From the cell containing the given text, extract its center point as (X, Y) coordinate. 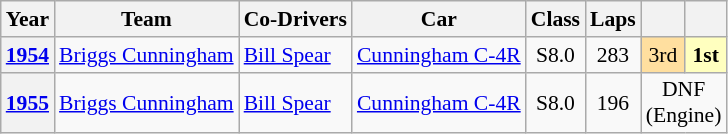
283 (613, 55)
Car (439, 19)
Class (556, 19)
Laps (613, 19)
1954 (28, 55)
DNF(Engine) (684, 102)
196 (613, 102)
Co-Drivers (296, 19)
1st (706, 55)
3rd (663, 55)
Year (28, 19)
Team (146, 19)
1955 (28, 102)
